Output the (x, y) coordinate of the center of the cell containing the given text.  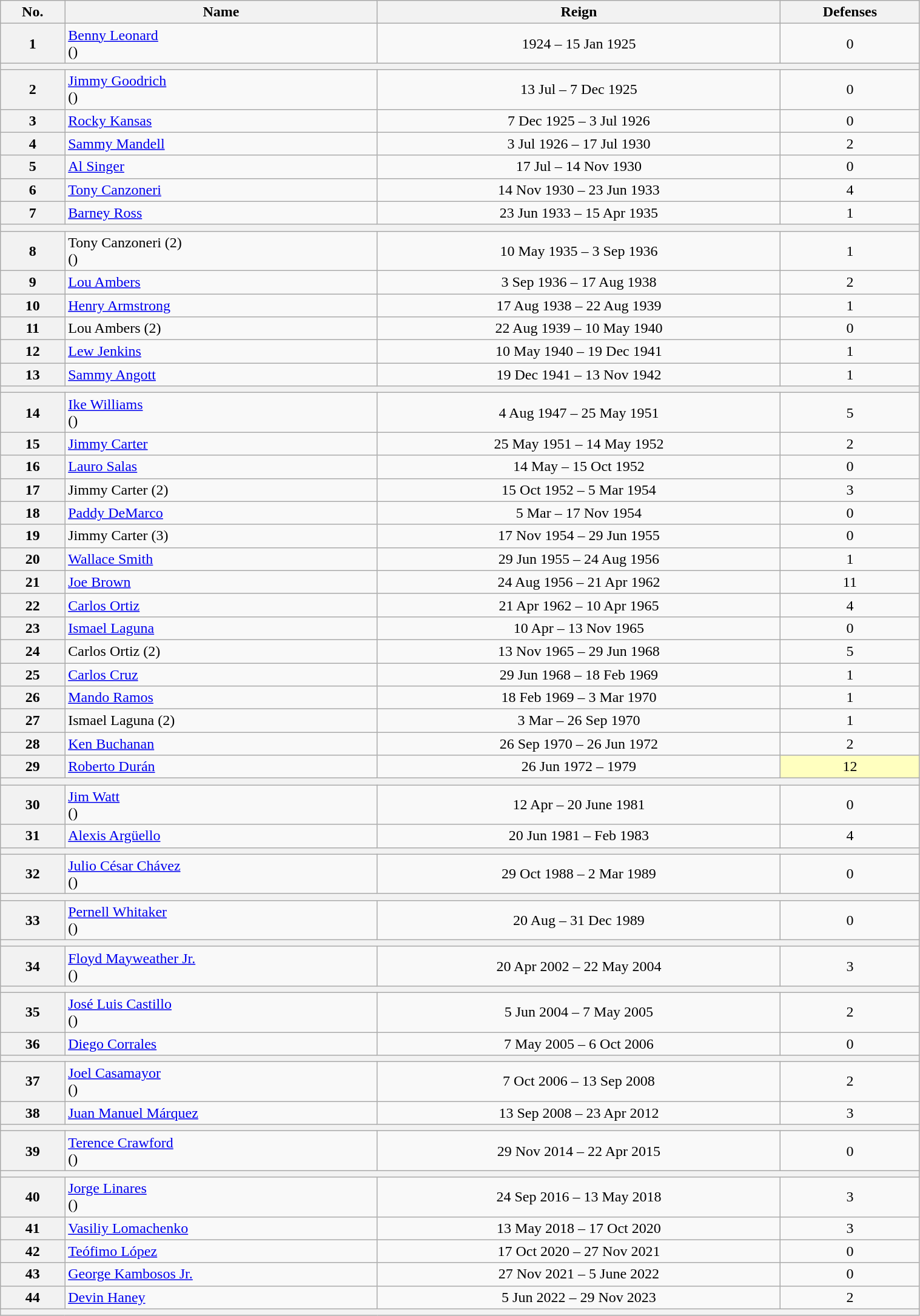
35 (33, 1012)
14 (33, 412)
17 (33, 490)
33 (33, 920)
23 Jun 1933 – 15 Apr 1935 (579, 213)
No. (33, 12)
Jimmy Carter (2) (221, 490)
37 (33, 1081)
23 (33, 628)
42 (33, 1251)
29 Jun 1955 – 24 Aug 1956 (579, 559)
7 May 2005 – 6 Oct 2006 (579, 1043)
39 (33, 1151)
12 Apr – 20 June 1981 (579, 805)
41 (33, 1228)
4 Aug 1947 – 25 May 1951 (579, 412)
32 (33, 874)
17 Jul – 14 Nov 1930 (579, 167)
Roberto Durán (221, 767)
30 (33, 805)
Pernell Whitaker() (221, 920)
5 Jun 2004 – 7 May 2005 (579, 1012)
Lou Ambers (221, 282)
25 May 1951 – 14 May 1952 (579, 444)
Diego Corrales (221, 1043)
10 May 1940 – 19 Dec 1941 (579, 352)
Reign (579, 12)
26 (33, 698)
Carlos Ortiz (2) (221, 651)
Carlos Ortiz (221, 605)
Mando Ramos (221, 698)
Lew Jenkins (221, 352)
9 (33, 282)
Henry Armstrong (221, 305)
18 (33, 513)
Jimmy Carter (3) (221, 536)
43 (33, 1274)
George Kambosos Jr. (221, 1274)
20 (33, 559)
7 Oct 2006 – 13 Sep 2008 (579, 1081)
27 Nov 2021 – 5 June 2022 (579, 1274)
Terence Crawford() (221, 1151)
22 Aug 1939 – 10 May 1940 (579, 329)
10 Apr – 13 Nov 1965 (579, 628)
Lou Ambers (2) (221, 329)
40 (33, 1197)
21 Apr 1962 – 10 Apr 1965 (579, 605)
Benny Leonard() (221, 44)
13 Jul – 7 Dec 1925 (579, 90)
27 (33, 721)
16 (33, 467)
20 Aug – 31 Dec 1989 (579, 920)
Alexis Argüello (221, 836)
36 (33, 1043)
5 Jun 2022 – 29 Nov 2023 (579, 1297)
Barney Ross (221, 213)
20 Jun 1981 – Feb 1983 (579, 836)
Ken Buchanan (221, 744)
Juan Manuel Márquez (221, 1113)
14 Nov 1930 – 23 Jun 1933 (579, 190)
6 (33, 190)
17 Nov 1954 – 29 Jun 1955 (579, 536)
Devin Haney (221, 1297)
Joel Casamayor() (221, 1081)
29 (33, 767)
13 May 2018 – 17 Oct 2020 (579, 1228)
Julio César Chávez() (221, 874)
28 (33, 744)
5 Mar – 17 Nov 1954 (579, 513)
19 (33, 536)
3 Sep 1936 – 17 Aug 1938 (579, 282)
7 Dec 1925 – 3 Jul 1926 (579, 121)
Sammy Mandell (221, 144)
29 Oct 1988 – 2 Mar 1989 (579, 874)
10 (33, 305)
18 Feb 1969 – 3 Mar 1970 (579, 698)
Tony Canzoneri (221, 190)
22 (33, 605)
24 (33, 651)
8 (33, 251)
25 (33, 675)
Floyd Mayweather Jr.() (221, 966)
Lauro Salas (221, 467)
Jorge Linares() (221, 1197)
44 (33, 1297)
26 Jun 1972 – 1979 (579, 767)
Name (221, 12)
Vasiliy Lomachenko (221, 1228)
26 Sep 1970 – 26 Jun 1972 (579, 744)
José Luis Castillo() (221, 1012)
24 Aug 1956 – 21 Apr 1962 (579, 582)
Jimmy Carter (221, 444)
3 Jul 1926 – 17 Jul 1930 (579, 144)
Sammy Angott (221, 375)
24 Sep 2016 – 13 May 2018 (579, 1197)
29 Nov 2014 – 22 Apr 2015 (579, 1151)
15 (33, 444)
Ike Williams() (221, 412)
10 May 1935 – 3 Sep 1936 (579, 251)
29 Jun 1968 – 18 Feb 1969 (579, 675)
19 Dec 1941 – 13 Nov 1942 (579, 375)
38 (33, 1113)
34 (33, 966)
Joe Brown (221, 582)
Teófimo López (221, 1251)
21 (33, 582)
1924 – 15 Jan 1925 (579, 44)
Wallace Smith (221, 559)
Jim Watt() (221, 805)
7 (33, 213)
Ismael Laguna (221, 628)
15 Oct 1952 – 5 Mar 1954 (579, 490)
Ismael Laguna (2) (221, 721)
Jimmy Goodrich() (221, 90)
13 (33, 375)
13 Nov 1965 – 29 Jun 1968 (579, 651)
3 Mar – 26 Sep 1970 (579, 721)
17 Aug 1938 – 22 Aug 1939 (579, 305)
Carlos Cruz (221, 675)
17 Oct 2020 – 27 Nov 2021 (579, 1251)
13 Sep 2008 – 23 Apr 2012 (579, 1113)
31 (33, 836)
Paddy DeMarco (221, 513)
Al Singer (221, 167)
14 May – 15 Oct 1952 (579, 467)
Tony Canzoneri (2)() (221, 251)
Defenses (850, 12)
Rocky Kansas (221, 121)
20 Apr 2002 – 22 May 2004 (579, 966)
